Scan for the cell matching the given text and deliver its [x, y] coordinate at center. 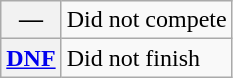
DNF [31, 58]
Did not compete [146, 20]
Did not finish [146, 58]
— [31, 20]
